Output the (X, Y) coordinate of the center of the cell containing the given text.  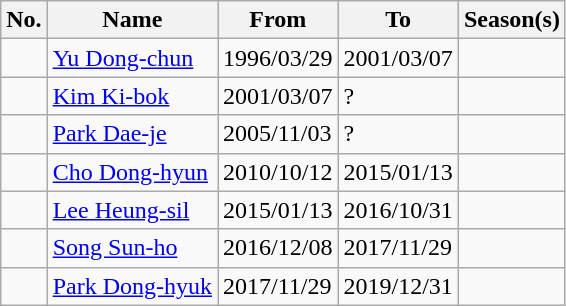
1996/03/29 (278, 58)
2016/10/31 (398, 210)
Park Dong-hyuk (132, 286)
2019/12/31 (398, 286)
Kim Ki-bok (132, 96)
Season(s) (512, 20)
Lee Heung-sil (132, 210)
Cho Dong-hyun (132, 172)
From (278, 20)
2010/10/12 (278, 172)
Song Sun-ho (132, 248)
To (398, 20)
2016/12/08 (278, 248)
2005/11/03 (278, 134)
Name (132, 20)
Yu Dong-chun (132, 58)
Park Dae-je (132, 134)
No. (24, 20)
